Extract the (x, y) coordinate from the center of the cell holding the provided text.  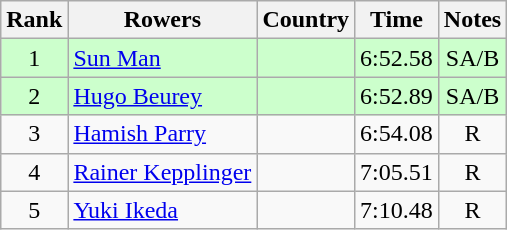
Rank (34, 20)
1 (34, 58)
Hamish Parry (162, 134)
3 (34, 134)
Rowers (162, 20)
7:05.51 (397, 172)
6:52.58 (397, 58)
4 (34, 172)
7:10.48 (397, 210)
Notes (472, 20)
5 (34, 210)
Hugo Beurey (162, 96)
Country (306, 20)
Rainer Kepplinger (162, 172)
Sun Man (162, 58)
6:54.08 (397, 134)
2 (34, 96)
6:52.89 (397, 96)
Time (397, 20)
Yuki Ikeda (162, 210)
